Return the [x, y] coordinate for the center point of the cell that contains the specified text.  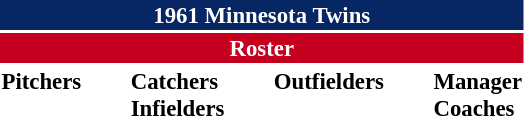
Roster [262, 48]
1961 Minnesota Twins [262, 15]
